Detect which cell encompasses the target text, then output its [x, y] center coordinate. 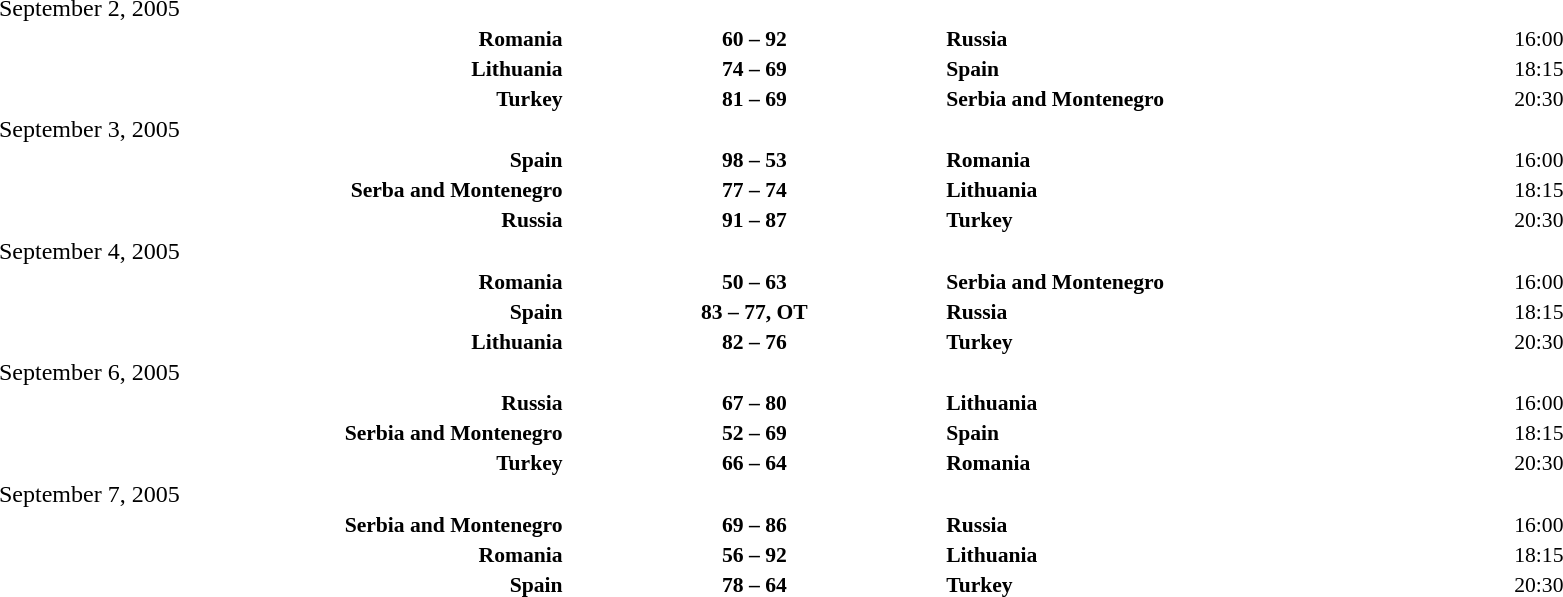
82 – 76 [755, 342]
69 – 86 [755, 524]
50 – 63 [755, 282]
74 – 69 [755, 68]
98 – 53 [755, 160]
67 – 80 [755, 403]
77 – 74 [755, 190]
83 – 77, OT [755, 312]
56 – 92 [755, 554]
66 – 64 [755, 463]
81 – 69 [755, 98]
60 – 92 [755, 38]
52 – 69 [755, 433]
91 – 87 [755, 220]
